Scan for the cell matching the given text and deliver its [x, y] coordinate at center. 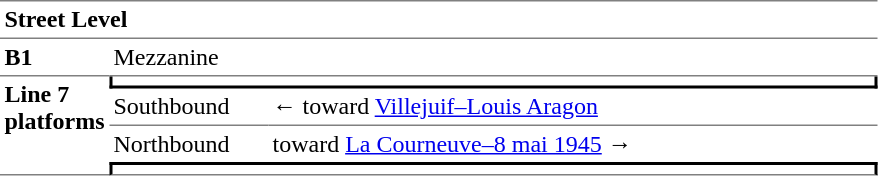
← toward Villejuif–Louis Aragon [572, 107]
Line 7 platforms [54, 126]
Street Level [438, 20]
toward La Courneuve–8 mai 1945 → [572, 144]
B1 [54, 58]
Northbound [188, 144]
Mezzanine [493, 58]
Southbound [188, 107]
